For the text-containing cell, return its midpoint in (x, y) coordinate format. 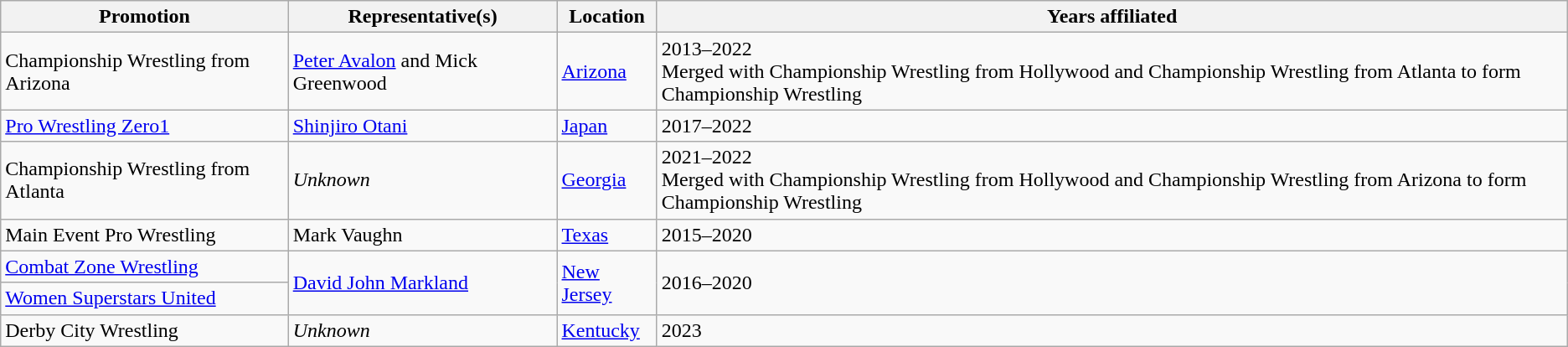
2023 (1112, 330)
Shinjiro Otani (422, 126)
2021–2022Merged with Championship Wrestling from Hollywood and Championship Wrestling from Arizona to form Championship Wrestling (1112, 180)
Mark Vaughn (422, 235)
Arizona (606, 71)
Derby City Wrestling (144, 330)
Texas (606, 235)
2015–2020 (1112, 235)
Championship Wrestling from Arizona (144, 71)
2013–2022Merged with Championship Wrestling from Hollywood and Championship Wrestling from Atlanta to form Championship Wrestling (1112, 71)
Location (606, 17)
David John Markland (422, 282)
Peter Avalon and Mick Greenwood (422, 71)
Main Event Pro Wrestling (144, 235)
Representative(s) (422, 17)
Japan (606, 126)
Promotion (144, 17)
Championship Wrestling from Atlanta (144, 180)
Georgia (606, 180)
2016–2020 (1112, 282)
Pro Wrestling Zero1 (144, 126)
2017–2022 (1112, 126)
Years affiliated (1112, 17)
Women Superstars United (144, 298)
Kentucky (606, 330)
New Jersey (606, 282)
Combat Zone Wrestling (144, 267)
